Identify which cell holds the provided text, then report its [x, y] central coordinate. 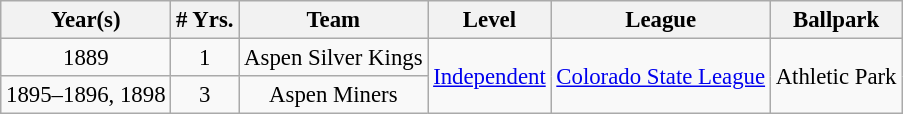
Aspen Miners [334, 95]
Year(s) [86, 20]
Aspen Silver Kings [334, 58]
Ballpark [836, 20]
Athletic Park [836, 76]
3 [205, 95]
Colorado State League [660, 76]
# Yrs. [205, 20]
1889 [86, 58]
Team [334, 20]
League [660, 20]
1895–1896, 1898 [86, 95]
Independent [490, 76]
1 [205, 58]
Level [490, 20]
